From the cell containing the given text, extract its center point as (x, y) coordinate. 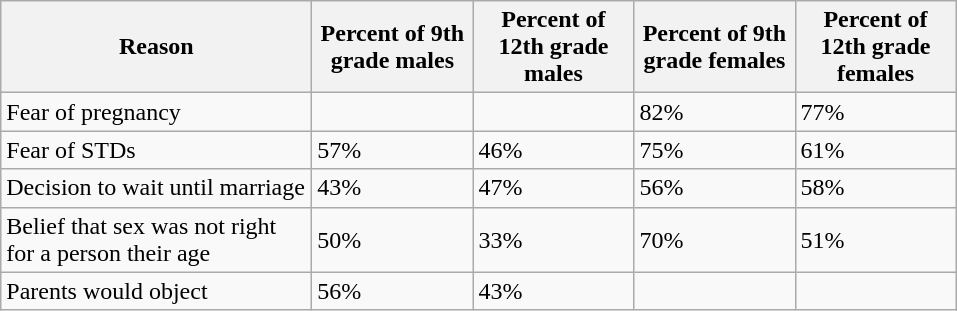
58% (876, 188)
Percent of 12th grade females (876, 47)
Percent of 9th grade males (392, 47)
Fear of pregnancy (156, 112)
51% (876, 240)
77% (876, 112)
47% (554, 188)
46% (554, 150)
82% (714, 112)
Parents would object (156, 291)
Percent of 9th grade females (714, 47)
Decision to wait until marriage (156, 188)
75% (714, 150)
33% (554, 240)
70% (714, 240)
Fear of STDs (156, 150)
Belief that sex was not right for a person their age (156, 240)
50% (392, 240)
57% (392, 150)
Reason (156, 47)
61% (876, 150)
Percent of 12th grade males (554, 47)
